Detect which cell encompasses the target text, then output its (x, y) center coordinate. 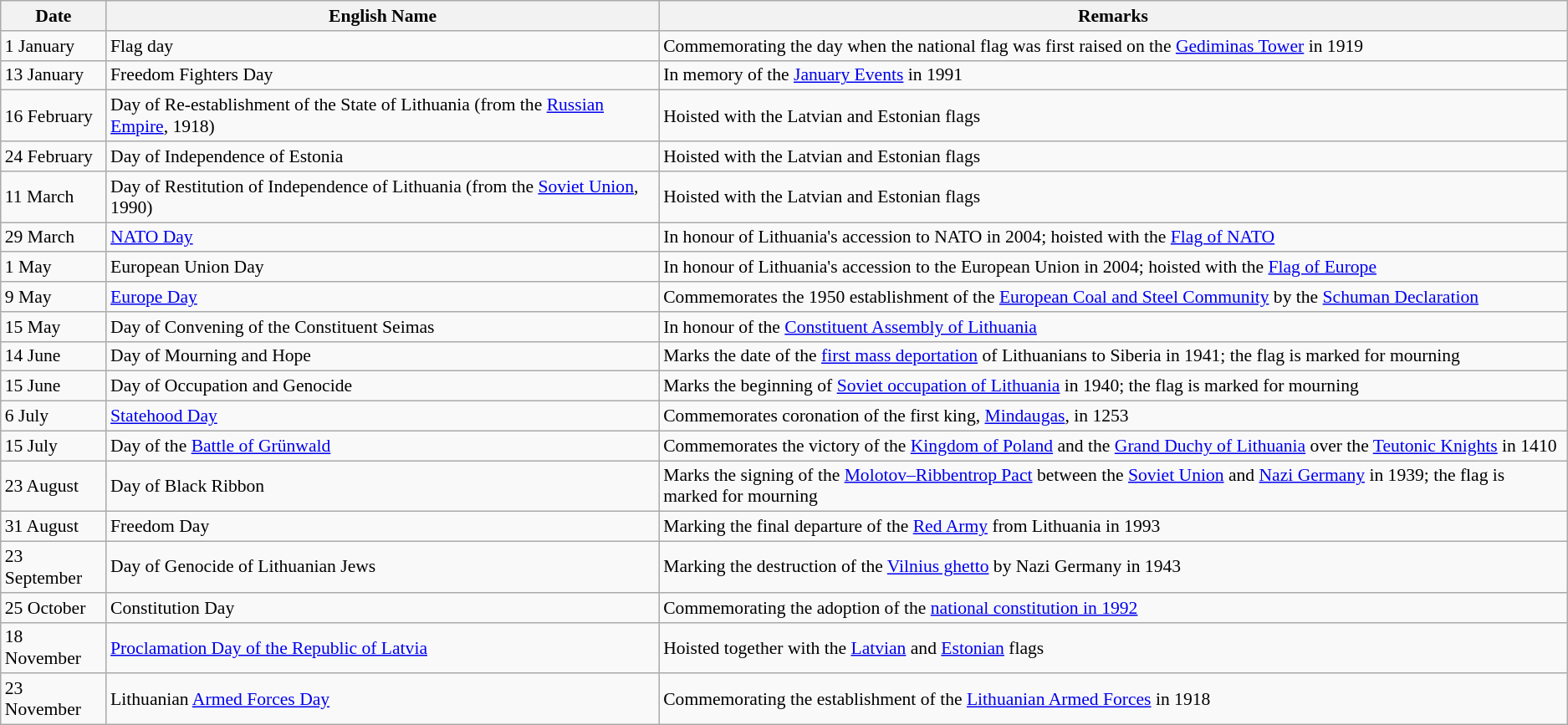
11 March (54, 197)
Freedom Day (383, 527)
NATO Day (383, 237)
In honour of Lithuania's accession to the European Union in 2004; hoisted with the Flag of Europe (1113, 268)
18 November (54, 647)
English Name (383, 16)
Commemorates the victory of the Kingdom of Poland and the Grand Duchy of Lithuania over the Teutonic Knights in 1410 (1113, 446)
24 February (54, 156)
9 May (54, 297)
Proclamation Day of the Republic of Latvia (383, 647)
Statehood Day (383, 416)
Day of Re-establishment of the State of Lithuania (from the Russian Empire, 1918) (383, 115)
1 January (54, 46)
Constitution Day (383, 608)
Freedom Fighters Day (383, 75)
29 March (54, 237)
Day of Mourning and Hope (383, 356)
Day of the Battle of Grünwald (383, 446)
Commemorates coronation of the first king, Mindaugas, in 1253 (1113, 416)
23 September (54, 567)
Date (54, 16)
Commemorating the establishment of the Lithuanian Armed Forces in 1918 (1113, 699)
Remarks (1113, 16)
14 June (54, 356)
In memory of the January Events in 1991 (1113, 75)
Day of Occupation and Genocide (383, 386)
Day of Convening of the Constituent Seimas (383, 327)
15 June (54, 386)
Day of Independence of Estonia (383, 156)
Flag day (383, 46)
1 May (54, 268)
Commemorating the adoption of the national constitution in 1992 (1113, 608)
23 August (54, 487)
In honour of Lithuania's accession to NATO in 2004; hoisted with the Flag of NATO (1113, 237)
Marks the beginning of Soviet occupation of Lithuania in 1940; the flag is marked for mourning (1113, 386)
Marks the signing of the Molotov–Ribbentrop Pact between the Soviet Union and Nazi Germany in 1939; the flag is marked for mourning (1113, 487)
Day of Restitution of Independence of Lithuania (from the Soviet Union, 1990) (383, 197)
Day of Genocide of Lithuanian Jews (383, 567)
In honour of the Constituent Assembly of Lithuania (1113, 327)
31 August (54, 527)
European Union Day (383, 268)
Lithuanian Armed Forces Day (383, 699)
25 October (54, 608)
15 May (54, 327)
15 July (54, 446)
Marking the destruction of the Vilnius ghetto by Nazi Germany in 1943 (1113, 567)
13 January (54, 75)
6 July (54, 416)
Commemorating the day when the national flag was first raised on the Gediminas Tower in 1919 (1113, 46)
Marks the date of the first mass deportation of Lithuanians to Siberia in 1941; the flag is marked for mourning (1113, 356)
16 February (54, 115)
Hoisted together with the Latvian and Estonian flags (1113, 647)
23 November (54, 699)
Day of Black Ribbon (383, 487)
Marking the final departure of the Red Army from Lithuania in 1993 (1113, 527)
Europe Day (383, 297)
Commemorates the 1950 establishment of the European Coal and Steel Community by the Schuman Declaration (1113, 297)
